Identify which cell holds the provided text, then report its [x, y] central coordinate. 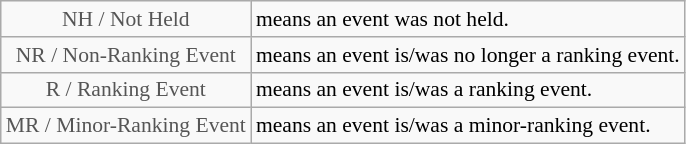
NH / Not Held [126, 19]
NR / Non-Ranking Event [126, 55]
R / Ranking Event [126, 90]
means an event is/was a minor-ranking event. [468, 126]
MR / Minor-Ranking Event [126, 126]
means an event is/was no longer a ranking event. [468, 55]
means an event was not held. [468, 19]
means an event is/was a ranking event. [468, 90]
